For the text-containing cell, return its midpoint in (x, y) coordinate format. 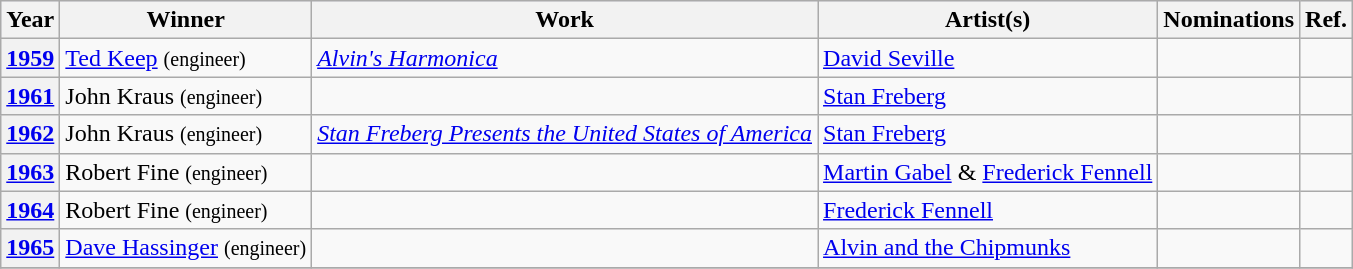
1961 (30, 96)
Artist(s) (988, 20)
Alvin's Harmonica (565, 58)
Dave Hassinger (engineer) (186, 248)
1962 (30, 134)
1965 (30, 248)
1963 (30, 172)
Stan Freberg Presents the United States of America (565, 134)
Frederick Fennell (988, 210)
Martin Gabel & Frederick Fennell (988, 172)
Year (30, 20)
Winner (186, 20)
Work (565, 20)
David Seville (988, 58)
Ted Keep (engineer) (186, 58)
Ref. (1326, 20)
1959 (30, 58)
Nominations (1229, 20)
Alvin and the Chipmunks (988, 248)
1964 (30, 210)
